Search for the cell housing the specified text and yield its [X, Y] center coordinate. 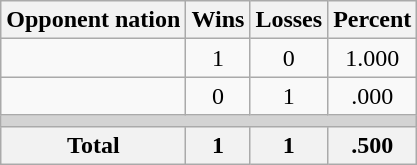
Percent [372, 20]
Total [94, 145]
1.000 [372, 58]
Opponent nation [94, 20]
Losses [289, 20]
.500 [372, 145]
.000 [372, 96]
Wins [218, 20]
